For the text-containing cell, return its midpoint in (X, Y) coordinate format. 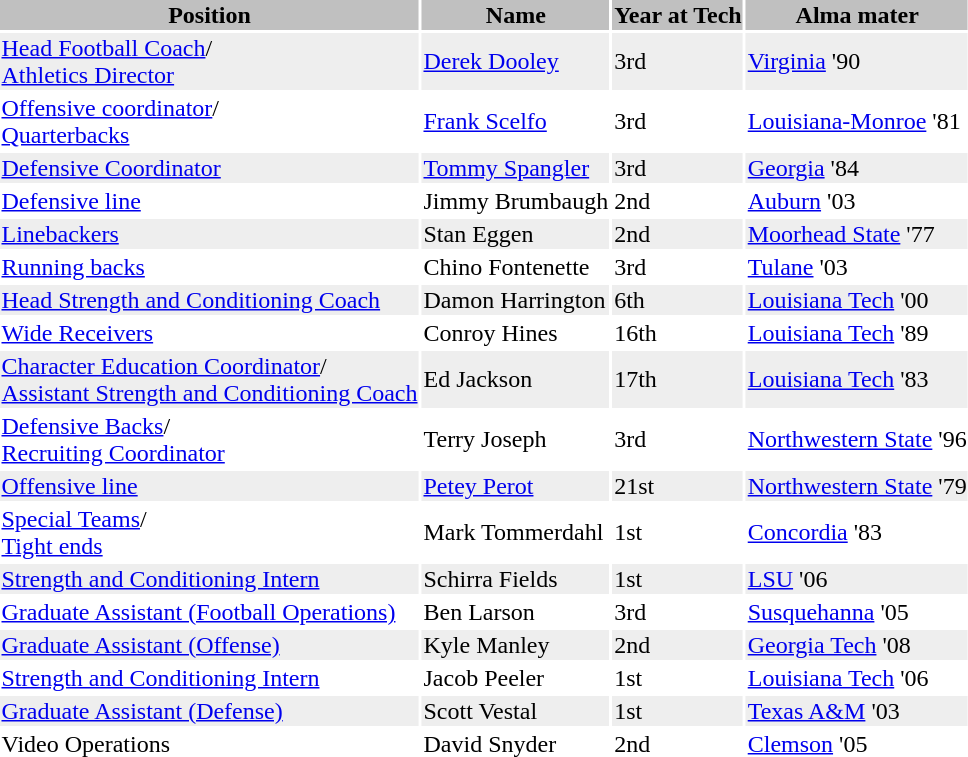
Character Education Coordinator/Assistant Strength and Conditioning Coach (210, 380)
Defensive Backs/Recruiting Coordinator (210, 440)
Louisiana Tech '89 (857, 333)
Stan Eggen (516, 234)
16th (678, 333)
Susquehanna '05 (857, 612)
Wide Receivers (210, 333)
Mark Tommerdahl (516, 532)
Graduate Assistant (Defense) (210, 711)
Northwestern State '79 (857, 486)
Tulane '03 (857, 267)
6th (678, 300)
Frank Scelfo (516, 122)
Louisiana Tech '00 (857, 300)
Conroy Hines (516, 333)
LSU '06 (857, 579)
Derek Dooley (516, 62)
21st (678, 486)
Virginia '90 (857, 62)
Auburn '03 (857, 201)
Petey Perot (516, 486)
Ben Larson (516, 612)
Name (516, 15)
Running backs (210, 267)
Graduate Assistant (Offense) (210, 645)
Position (210, 15)
Moorhead State '77 (857, 234)
Northwestern State '96 (857, 440)
Louisiana-Monroe '81 (857, 122)
Head Football Coach/Athletics Director (210, 62)
Year at Tech (678, 15)
Jacob Peeler (516, 678)
Concordia '83 (857, 532)
Defensive line (210, 201)
Linebackers (210, 234)
Kyle Manley (516, 645)
Louisiana Tech '83 (857, 380)
Chino Fontenette (516, 267)
Damon Harrington (516, 300)
Georgia Tech '08 (857, 645)
Louisiana Tech '06 (857, 678)
Tommy Spangler (516, 168)
Terry Joseph (516, 440)
Defensive Coordinator (210, 168)
Alma mater (857, 15)
Graduate Assistant (Football Operations) (210, 612)
Offensive line (210, 486)
Ed Jackson (516, 380)
Head Strength and Conditioning Coach (210, 300)
Offensive coordinator/Quarterbacks (210, 122)
Scott Vestal (516, 711)
Texas A&M '03 (857, 711)
17th (678, 380)
Special Teams/Tight ends (210, 532)
Georgia '84 (857, 168)
Jimmy Brumbaugh (516, 201)
Schirra Fields (516, 579)
